Output the (X, Y) coordinate of the center of the cell containing the given text.  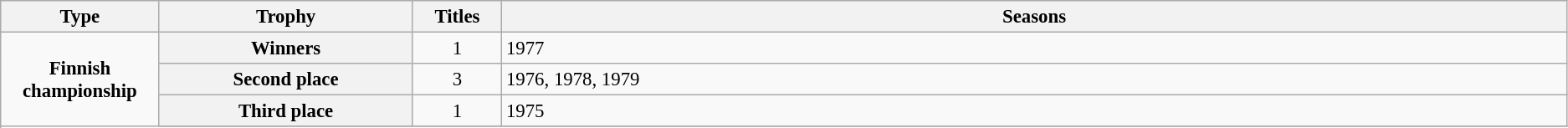
Winners (286, 49)
Type (80, 17)
1977 (1034, 49)
1975 (1034, 111)
1976, 1978, 1979 (1034, 79)
Trophy (286, 17)
Titles (457, 17)
Seasons (1034, 17)
Third place (286, 111)
3 (457, 79)
Finnish championship (80, 80)
Second place (286, 79)
